Return the (X, Y) coordinate for the center point of the cell that contains the specified text.  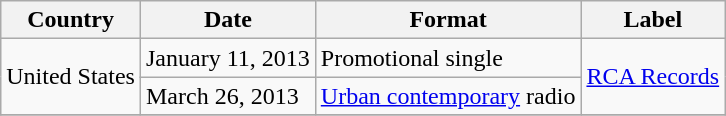
March 26, 2013 (228, 96)
Format (448, 20)
Date (228, 20)
January 11, 2013 (228, 58)
United States (71, 77)
Promotional single (448, 58)
Country (71, 20)
RCA Records (653, 77)
Label (653, 20)
Urban contemporary radio (448, 96)
